Locate the cell with the specified text and output its [X, Y] center coordinate. 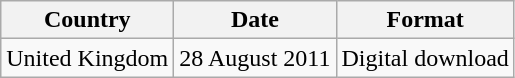
28 August 2011 [255, 58]
Country [88, 20]
United Kingdom [88, 58]
Date [255, 20]
Format [425, 20]
Digital download [425, 58]
